Scan for the cell matching the given text and deliver its (X, Y) coordinate at center. 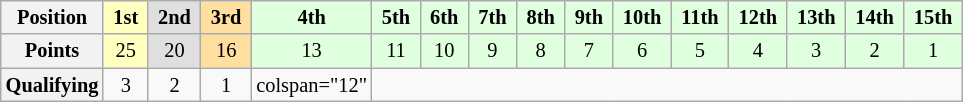
7th (492, 17)
5 (700, 51)
12th (758, 17)
6th (444, 17)
3rd (226, 17)
5th (396, 17)
11 (396, 51)
Qualifying (52, 85)
Position (52, 17)
13th (816, 17)
4 (758, 51)
14th (874, 17)
11th (700, 17)
8 (540, 51)
10th (642, 17)
1st (126, 17)
6 (642, 51)
15th (933, 17)
13 (311, 51)
9 (492, 51)
colspan="12" (311, 85)
20 (174, 51)
25 (126, 51)
2nd (174, 17)
9th (589, 17)
7 (589, 51)
4th (311, 17)
10 (444, 51)
8th (540, 17)
16 (226, 51)
Points (52, 51)
